Pinpoint the cell where the given text exists, returning its [X, Y] midpoint coordinate. 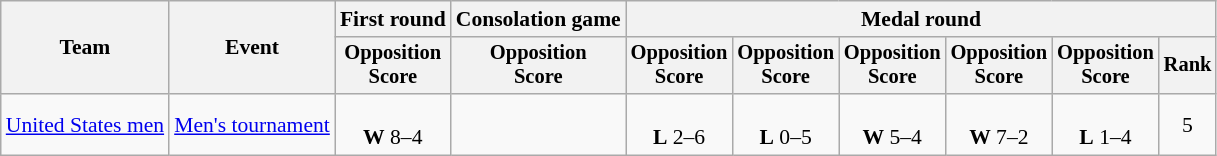
L 0–5 [786, 124]
Men's tournament [252, 124]
First round [393, 19]
United States men [85, 124]
Event [252, 48]
Team [85, 48]
W 5–4 [892, 124]
W 7–2 [1000, 124]
L 1–4 [1106, 124]
Rank [1188, 66]
Consolation game [538, 19]
L 2–6 [680, 124]
W 8–4 [393, 124]
Medal round [922, 19]
5 [1188, 124]
